Provide the [x, y] coordinate of the cell's center where the given text is located.  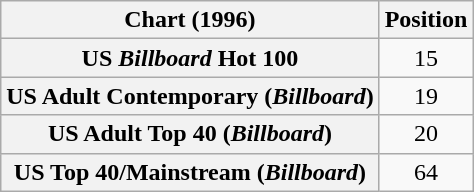
US Billboard Hot 100 [190, 58]
15 [426, 58]
US Adult Top 40 (Billboard) [190, 134]
US Top 40/Mainstream (Billboard) [190, 172]
US Adult Contemporary (Billboard) [190, 96]
Position [426, 20]
64 [426, 172]
20 [426, 134]
Chart (1996) [190, 20]
19 [426, 96]
